Extract the (x, y) coordinate from the center of the cell holding the provided text.  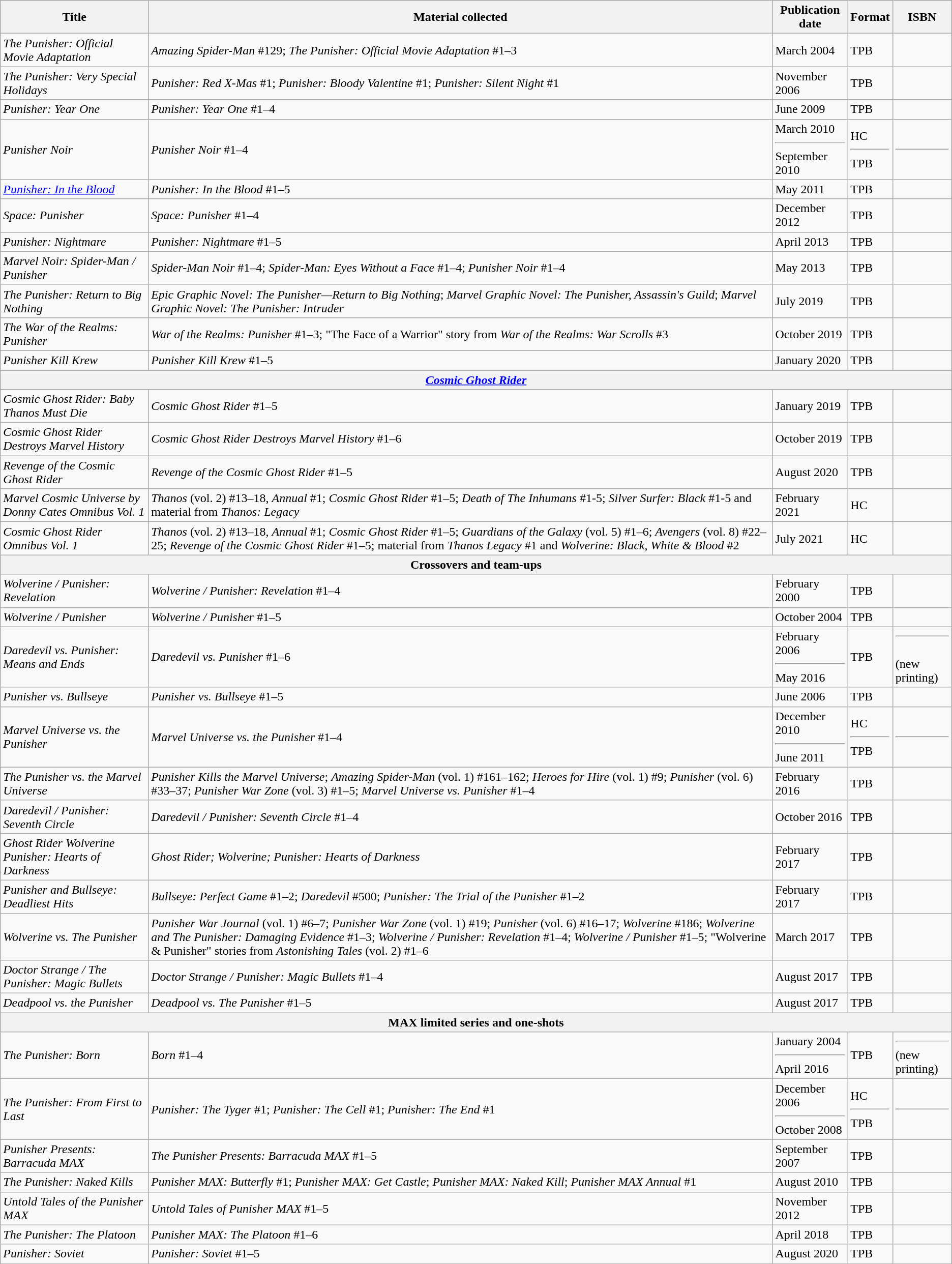
Punisher: In the Blood #1–5 (461, 189)
Punisher vs. Bullseye (74, 697)
Revenge of the Cosmic Ghost Rider #1–5 (461, 472)
Untold Tales of the Punisher MAX (74, 1209)
Title (74, 17)
Punisher vs. Bullseye #1–5 (461, 697)
Doctor Strange / The Punisher: Magic Bullets (74, 977)
February 2000 (810, 591)
Born #1–4 (461, 1055)
April 2018 (810, 1234)
December 2010June 2011 (810, 737)
Wolverine / Punisher: Revelation #1–4 (461, 591)
Cosmic Ghost Rider Omnibus Vol. 1 (74, 538)
Ghost Rider; Wolverine; Punisher: Hearts of Darkness (461, 857)
Punisher: Nightmare #1–5 (461, 242)
Punisher: The Tyger #1; Punisher: The Cell #1; Punisher: The End #1 (461, 1109)
Cosmic Ghost Rider (476, 380)
Material collected (461, 17)
The Punisher: Born (74, 1055)
August 2010 (810, 1182)
Punisher Kill Krew (74, 360)
The Punisher: The Platoon (74, 1234)
Punisher MAX: The Platoon #1–6 (461, 1234)
Marvel Universe vs. the Punisher #1–4 (461, 737)
May 2013 (810, 268)
Punisher MAX: Butterfly #1; Punisher MAX: Get Castle; Punisher MAX: Naked Kill; Punisher MAX Annual #1 (461, 1182)
Wolverine vs. The Punisher (74, 937)
The Punisher Presents: Barracuda MAX #1–5 (461, 1156)
Punisher: Red X-Mas #1; Punisher: Bloody Valentine #1; Punisher: Silent Night #1 (461, 83)
Space: Punisher (74, 216)
Space: Punisher #1–4 (461, 216)
Deadpool vs. the Punisher (74, 1003)
Daredevil / Punisher: Seventh Circle #1–4 (461, 817)
Revenge of the Cosmic Ghost Rider (74, 472)
The Punisher: Naked Kills (74, 1182)
Punisher: Soviet (74, 1254)
November 2006 (810, 83)
Punisher: In the Blood (74, 189)
June 2006 (810, 697)
The Punisher: From First to Last (74, 1109)
Cosmic Ghost Rider Destroys Marvel History #1–6 (461, 439)
January 2019 (810, 406)
Punisher: Year One #1–4 (461, 109)
October 2004 (810, 617)
January 2020 (810, 360)
Punisher and Bullseye: Deadliest Hits (74, 896)
Punisher: Nightmare (74, 242)
Punisher Noir #1–4 (461, 150)
November 2012 (810, 1209)
February 2006May 2016 (810, 657)
Publication date (810, 17)
Crossovers and team-ups (476, 565)
Punisher: Soviet #1–5 (461, 1254)
Daredevil vs. Punisher #1–6 (461, 657)
February 2021 (810, 506)
Punisher Kill Krew #1–5 (461, 360)
Thanos (vol. 2) #13–18, Annual #1; Cosmic Ghost Rider #1–5; Death of The Inhumans #1-5; Silver Surfer: Black #1-5 and material from Thanos: Legacy (461, 506)
June 2009 (810, 109)
The Punisher: Return to Big Nothing (74, 301)
Wolverine / Punisher: Revelation (74, 591)
January 2004April 2016 (810, 1055)
Punisher Noir (74, 150)
The Punisher: Very Special Holidays (74, 83)
Daredevil / Punisher: Seventh Circle (74, 817)
Marvel Cosmic Universe by Donny Cates Omnibus Vol. 1 (74, 506)
Punisher: Year One (74, 109)
Marvel Noir: Spider-Man / Punisher (74, 268)
Amazing Spider-Man #129; The Punisher: Official Movie Adaptation #1–3 (461, 50)
Cosmic Ghost Rider Destroys Marvel History (74, 439)
Untold Tales of Punisher MAX #1–5 (461, 1209)
Cosmic Ghost Rider: Baby Thanos Must Die (74, 406)
July 2019 (810, 301)
Cosmic Ghost Rider #1–5 (461, 406)
Format (870, 17)
March 2017 (810, 937)
Punisher Presents: Barracuda MAX (74, 1156)
December 2012 (810, 216)
May 2011 (810, 189)
March 2004 (810, 50)
Bullseye: Perfect Game #1–2; Daredevil #500; Punisher: The Trial of the Punisher #1–2 (461, 896)
April 2013 (810, 242)
The Punisher: Official Movie Adaptation (74, 50)
February 2016 (810, 783)
War of the Realms: Punisher #1–3; "The Face of a Warrior" story from War of the Realms: War Scrolls #3 (461, 334)
December 2006October 2008 (810, 1109)
Daredevil vs. Punisher: Means and Ends (74, 657)
Ghost Rider Wolverine Punisher: Hearts of Darkness (74, 857)
July 2021 (810, 538)
Wolverine / Punisher (74, 617)
Deadpool vs. The Punisher #1–5 (461, 1003)
Wolverine / Punisher #1–5 (461, 617)
October 2016 (810, 817)
March 2010September 2010 (810, 150)
Doctor Strange / Punisher: Magic Bullets #1–4 (461, 977)
ISBN (922, 17)
The War of the Realms: Punisher (74, 334)
Spider-Man Noir #1–4; Spider-Man: Eyes Without a Face #1–4; Punisher Noir #1–4 (461, 268)
September 2007 (810, 1156)
Marvel Universe vs. the Punisher (74, 737)
MAX limited series and one-shots (476, 1022)
The Punisher vs. the Marvel Universe (74, 783)
